Pinpoint the cell where the given text exists, returning its [X, Y] midpoint coordinate. 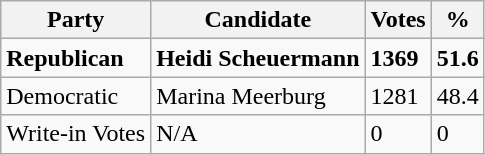
1281 [398, 96]
% [458, 20]
1369 [398, 58]
51.6 [458, 58]
Party [76, 20]
Votes [398, 20]
N/A [258, 134]
Democratic [76, 96]
Candidate [258, 20]
Marina Meerburg [258, 96]
48.4 [458, 96]
Republican [76, 58]
Heidi Scheuermann [258, 58]
Write-in Votes [76, 134]
